Return [x, y] of the center of cell containing provided text 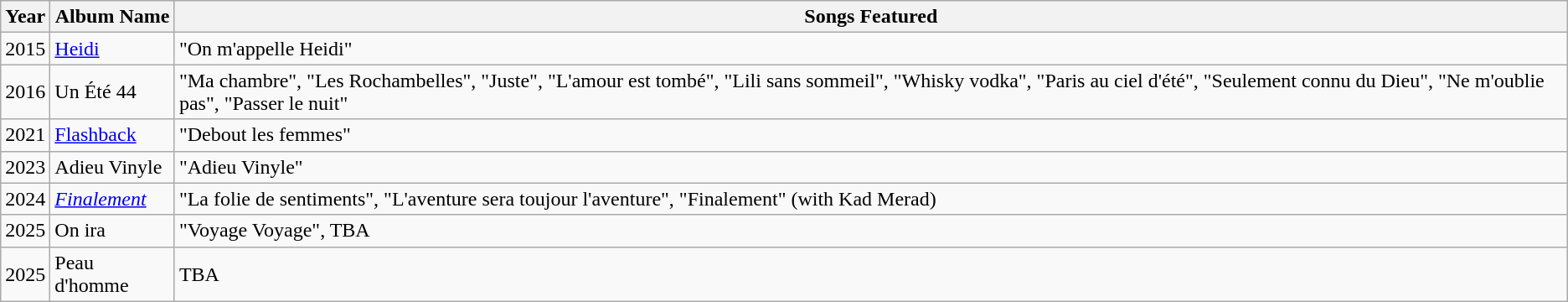
2021 [25, 135]
Heidi [112, 49]
"On m'appelle Heidi" [871, 49]
On ira [112, 231]
Finalement [112, 199]
2023 [25, 167]
"Debout les femmes" [871, 135]
"Adieu Vinyle" [871, 167]
Album Name [112, 17]
Adieu Vinyle [112, 167]
TBA [871, 273]
Peau d'homme [112, 273]
2024 [25, 199]
"La folie de sentiments", "L'aventure sera toujour l'aventure", "Finalement" (with Kad Merad) [871, 199]
"Voyage Voyage", TBA [871, 231]
Un Été 44 [112, 92]
Flashback [112, 135]
Year [25, 17]
Songs Featured [871, 17]
2016 [25, 92]
2015 [25, 49]
